Provide the (X, Y) coordinate of the cell's center where the given text is located.  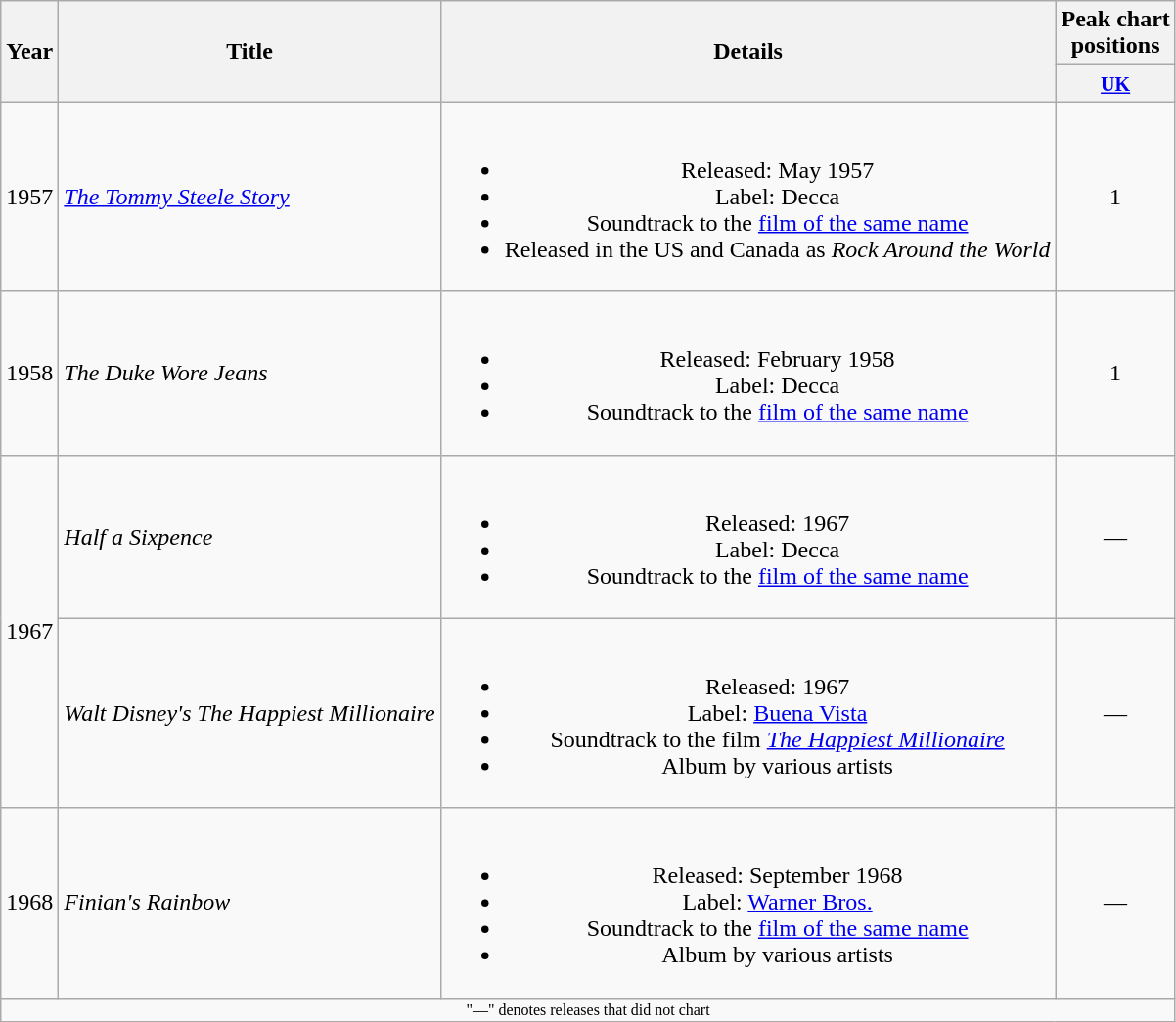
1967 (29, 632)
Half a Sixpence (249, 536)
Released: 1967Label: Buena VistaSoundtrack to the film The Happiest MillionaireAlbum by various artists (747, 713)
The Tommy Steele Story (249, 197)
Released: February 1958Label: DeccaSoundtrack to the film of the same name (747, 374)
1957 (29, 197)
Released: May 1957Label: DeccaSoundtrack to the film of the same nameReleased in the US and Canada as Rock Around the World (747, 197)
"—" denotes releases that did not chart (589, 1009)
1968 (29, 903)
Finian's Rainbow (249, 903)
Released: 1967Label: DeccaSoundtrack to the film of the same name (747, 536)
Peak chartpositions (1115, 33)
UK (1115, 83)
The Duke Wore Jeans (249, 374)
Walt Disney's The Happiest Millionaire (249, 713)
Year (29, 51)
Released: September 1968Label: Warner Bros.Soundtrack to the film of the same nameAlbum by various artists (747, 903)
Details (747, 51)
Title (249, 51)
1958 (29, 374)
